Provide the (x, y) coordinate of the cell's center where the given text is located.  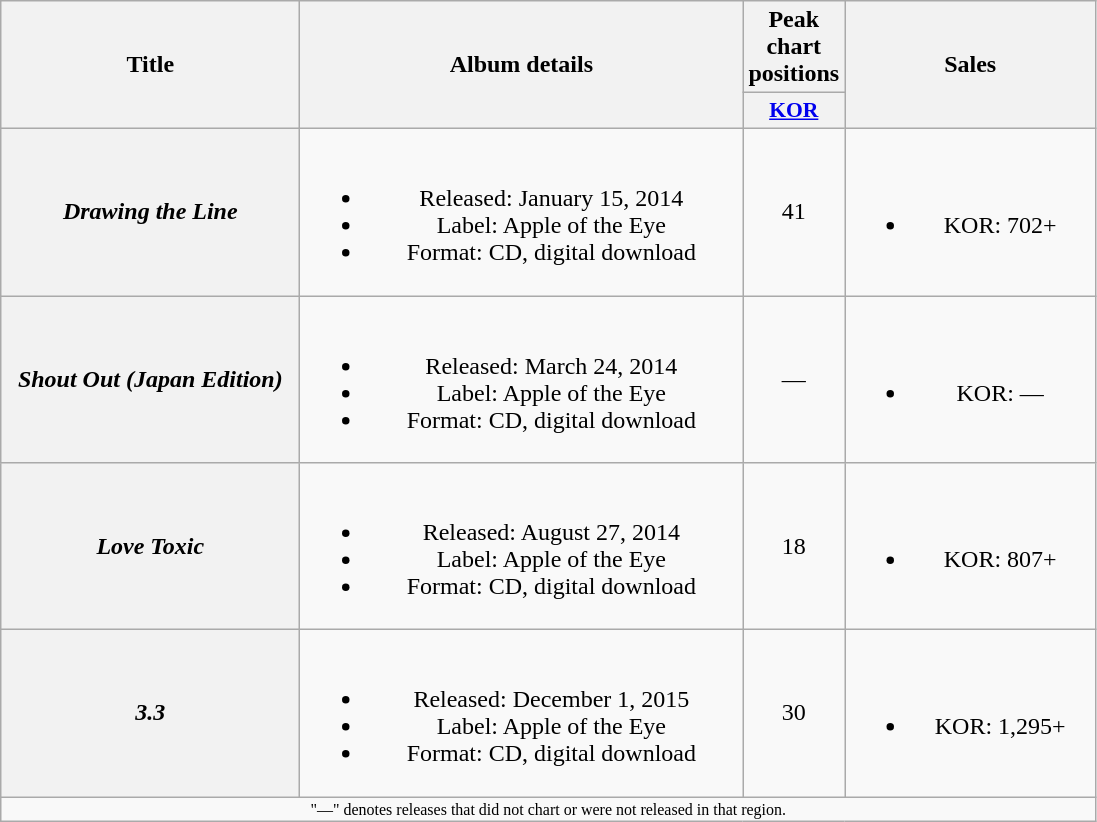
Shout Out (Japan Edition) (150, 380)
30 (794, 714)
18 (794, 546)
KOR: 1,295+ (970, 714)
Sales (970, 65)
Peak chart positions (794, 47)
KOR: 807+ (970, 546)
Released: January 15, 2014Label: Apple of the EyeFormat: CD, digital download (522, 212)
KOR: — (970, 380)
Released: August 27, 2014Label: Apple of the EyeFormat: CD, digital download (522, 546)
41 (794, 212)
Love Toxic (150, 546)
Released: March 24, 2014Label: Apple of the EyeFormat: CD, digital download (522, 380)
Title (150, 65)
3.3 (150, 714)
Drawing the Line (150, 212)
"—" denotes releases that did not chart or were not released in that region. (548, 809)
Released: December 1, 2015Label: Apple of the EyeFormat: CD, digital download (522, 714)
— (794, 380)
Album details (522, 65)
KOR: 702+ (970, 212)
KOR (794, 111)
